Output the (X, Y) coordinate of the center of the cell containing the given text.  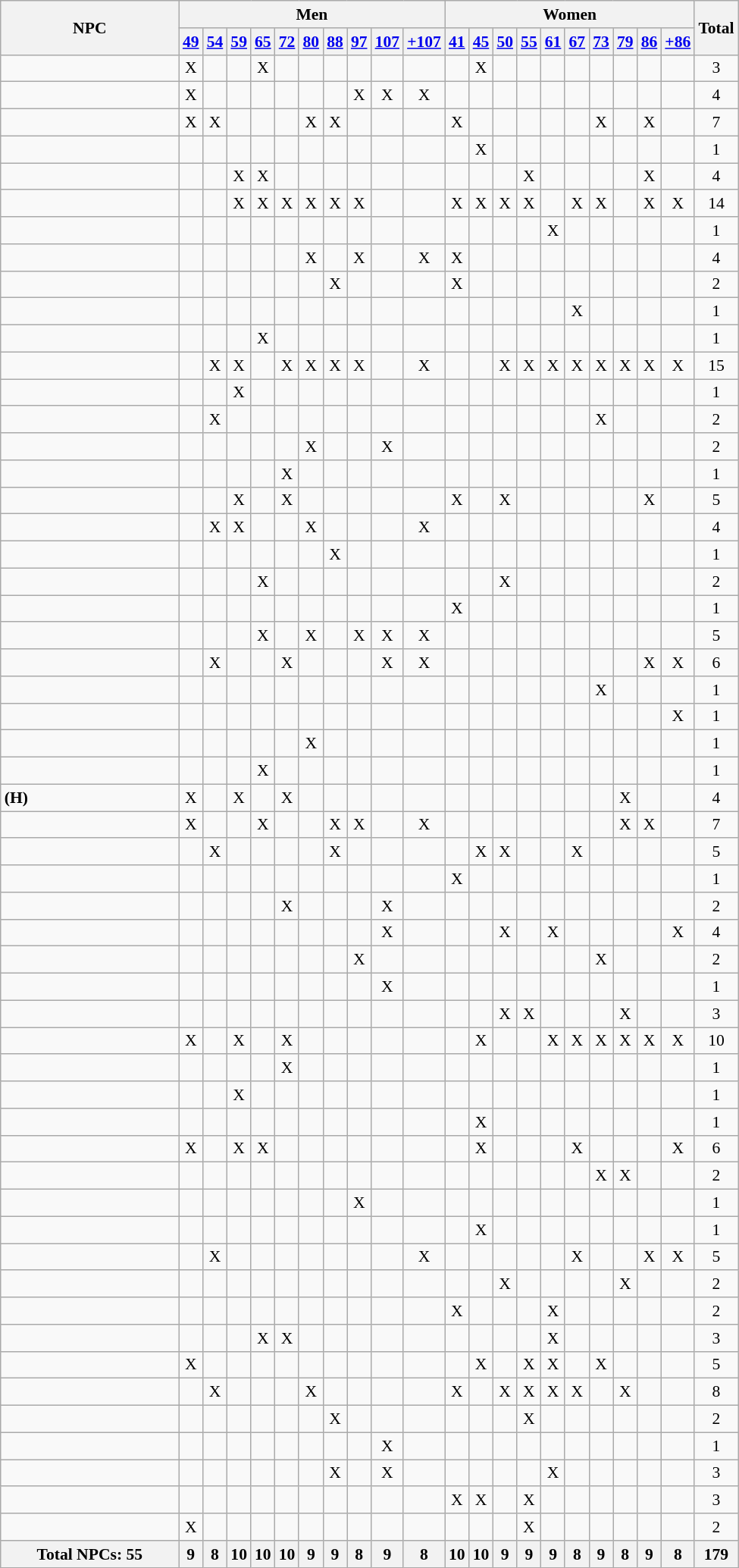
59 (239, 42)
(H) (89, 798)
+86 (678, 42)
41 (457, 42)
54 (215, 42)
73 (601, 42)
179 (716, 1554)
49 (191, 42)
50 (505, 42)
61 (553, 42)
+107 (424, 42)
88 (335, 42)
72 (287, 42)
Women (570, 14)
14 (716, 204)
Total (716, 27)
80 (311, 42)
45 (481, 42)
55 (529, 42)
67 (577, 42)
86 (650, 42)
107 (388, 42)
Men (312, 14)
79 (625, 42)
Total NPCs: 55 (89, 1554)
NPC (89, 27)
97 (359, 42)
15 (716, 365)
65 (263, 42)
